Capture the cell that displays the provided text and extract its (x, y) central coordinate. 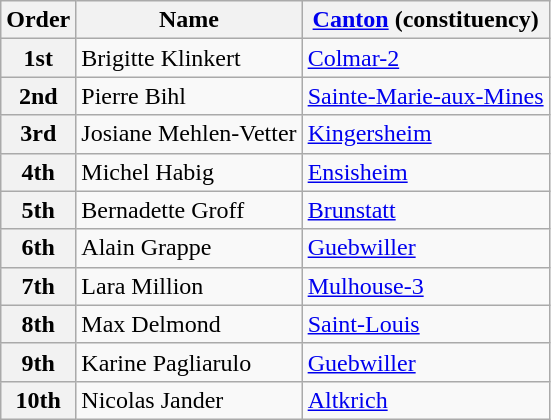
3rd (38, 134)
Max Delmond (189, 324)
Brunstatt (426, 210)
2nd (38, 96)
6th (38, 248)
Sainte-Marie-aux-Mines (426, 96)
Nicolas Jander (189, 400)
Michel Habig (189, 172)
Josiane Mehlen-Vetter (189, 134)
8th (38, 324)
Mulhouse-3 (426, 286)
Karine Pagliarulo (189, 362)
Saint-Louis (426, 324)
5th (38, 210)
7th (38, 286)
Ensisheim (426, 172)
Colmar-2 (426, 58)
Name (189, 20)
1st (38, 58)
Altkrich (426, 400)
10th (38, 400)
Alain Grappe (189, 248)
Pierre Bihl (189, 96)
Lara Million (189, 286)
Bernadette Groff (189, 210)
Canton (constituency) (426, 20)
4th (38, 172)
Brigitte Klinkert (189, 58)
9th (38, 362)
Order (38, 20)
Kingersheim (426, 134)
